From the cell containing the given text, extract its center point as (x, y) coordinate. 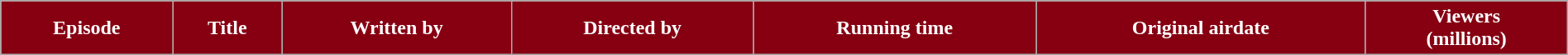
Directed by (632, 28)
Title (227, 28)
Written by (397, 28)
Episode (87, 28)
Viewers(millions) (1466, 28)
Running time (895, 28)
Original airdate (1201, 28)
